Provide the [x, y] coordinate of the cell's center where the given text is located.  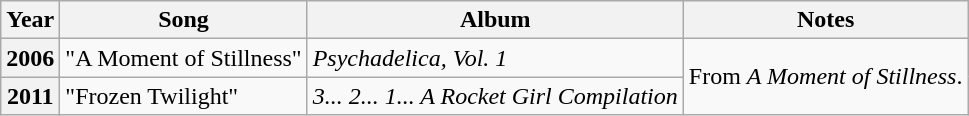
2011 [30, 96]
"Frozen Twilight" [184, 96]
"A Moment of Stillness" [184, 58]
2006 [30, 58]
From A Moment of Stillness. [826, 77]
Notes [826, 20]
Album [495, 20]
Year [30, 20]
Psychadelica, Vol. 1 [495, 58]
Song [184, 20]
3... 2... 1... A Rocket Girl Compilation [495, 96]
